Detect which cell encompasses the target text, then output its (X, Y) center coordinate. 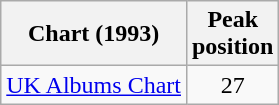
Chart (1993) (94, 34)
UK Albums Chart (94, 85)
27 (232, 85)
Peakposition (232, 34)
